From the cell containing the given text, extract its center point as (X, Y) coordinate. 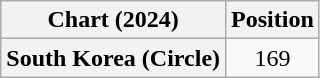
South Korea (Circle) (114, 58)
Chart (2024) (114, 20)
Position (273, 20)
169 (273, 58)
